Provide the (x, y) coordinate of the cell's center where the given text is located.  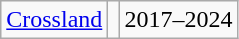
2017–2024 (178, 20)
Crossland (54, 20)
